Scan for the cell matching the given text and deliver its (X, Y) coordinate at center. 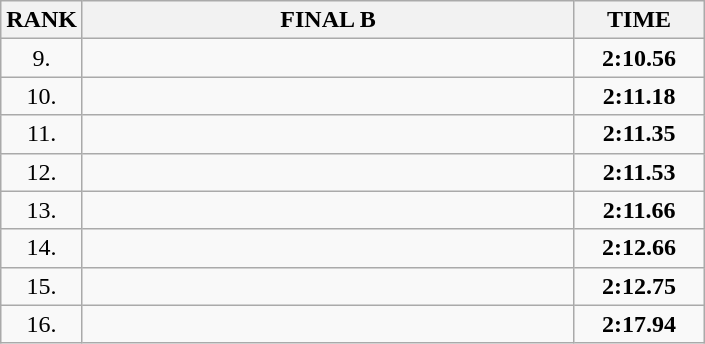
RANK (42, 20)
11. (42, 134)
14. (42, 248)
2:11.66 (640, 210)
2:11.18 (640, 96)
FINAL B (328, 20)
12. (42, 172)
9. (42, 58)
2:17.94 (640, 324)
2:12.66 (640, 248)
13. (42, 210)
TIME (640, 20)
16. (42, 324)
2:12.75 (640, 286)
2:11.35 (640, 134)
15. (42, 286)
2:11.53 (640, 172)
10. (42, 96)
2:10.56 (640, 58)
